Find where the given text appears and provide that cell's center as (X, Y) coordinate. 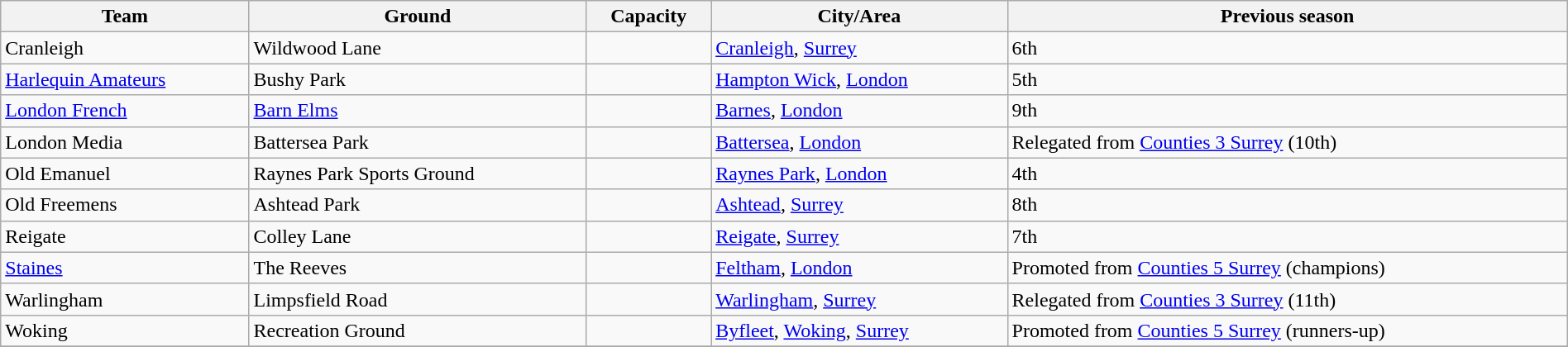
8th (1287, 205)
Cranleigh (125, 48)
Old Emanuel (125, 173)
Battersea Park (418, 142)
Warlingham (125, 299)
Byfleet, Woking, Surrey (859, 330)
Wildwood Lane (418, 48)
Relegated from Counties 3 Surrey (10th) (1287, 142)
Capacity (648, 17)
Cranleigh, Surrey (859, 48)
Raynes Park Sports Ground (418, 173)
6th (1287, 48)
Barnes, London (859, 111)
The Reeves (418, 268)
7th (1287, 236)
Warlingham, Surrey (859, 299)
Staines (125, 268)
Colley Lane (418, 236)
Reigate, Surrey (859, 236)
Limpsfield Road (418, 299)
Team (125, 17)
Ashtead, Surrey (859, 205)
Woking (125, 330)
London French (125, 111)
9th (1287, 111)
Old Freemens (125, 205)
5th (1287, 79)
Bushy Park (418, 79)
Promoted from Counties 5 Surrey (runners-up) (1287, 330)
Barn Elms (418, 111)
Promoted from Counties 5 Surrey (champions) (1287, 268)
Previous season (1287, 17)
Raynes Park, London (859, 173)
Feltham, London (859, 268)
Relegated from Counties 3 Surrey (11th) (1287, 299)
Reigate (125, 236)
Ashtead Park (418, 205)
4th (1287, 173)
Harlequin Amateurs (125, 79)
Recreation Ground (418, 330)
Ground (418, 17)
City/Area (859, 17)
Hampton Wick, London (859, 79)
London Media (125, 142)
Battersea, London (859, 142)
